Determine the (X, Y) coordinate at the center of the cell enclosing the given text.  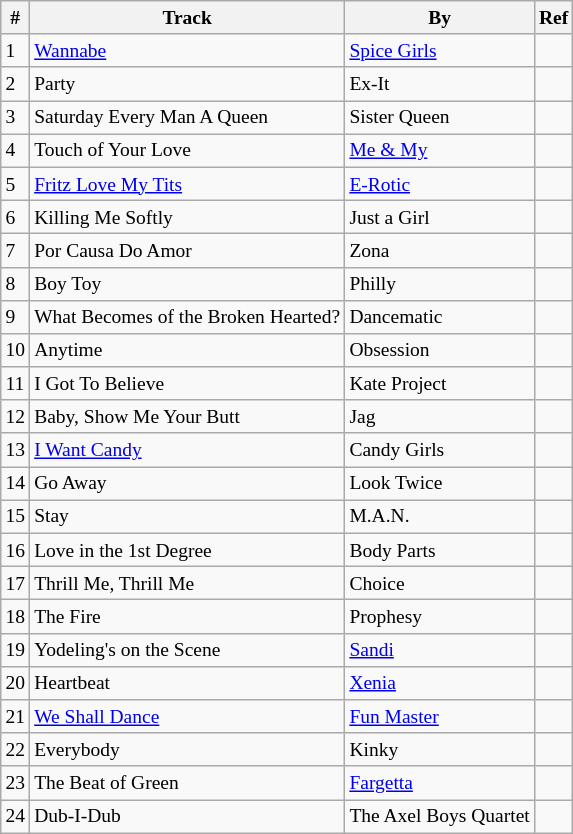
Obsession (440, 350)
16 (16, 550)
Look Twice (440, 484)
Saturday Every Man A Queen (188, 118)
23 (16, 782)
Fun Master (440, 716)
3 (16, 118)
Fargetta (440, 782)
8 (16, 284)
Party (188, 84)
20 (16, 682)
Dub-I-Dub (188, 816)
By (440, 18)
Go Away (188, 484)
Ex-It (440, 84)
11 (16, 384)
Track (188, 18)
18 (16, 616)
7 (16, 250)
Boy Toy (188, 284)
Baby, Show Me Your Butt (188, 416)
Stay (188, 516)
# (16, 18)
Love in the 1st Degree (188, 550)
The Axel Boys Quartet (440, 816)
Kate Project (440, 384)
24 (16, 816)
22 (16, 750)
9 (16, 316)
Dancematic (440, 316)
M.A.N. (440, 516)
Anytime (188, 350)
Jag (440, 416)
15 (16, 516)
13 (16, 450)
1 (16, 50)
I Want Candy (188, 450)
Sandi (440, 650)
Por Causa Do Amor (188, 250)
Body Parts (440, 550)
14 (16, 484)
We Shall Dance (188, 716)
What Becomes of the Broken Hearted? (188, 316)
Killing Me Softly (188, 216)
Me & My (440, 150)
Prophesy (440, 616)
Ref (554, 18)
19 (16, 650)
Heartbeat (188, 682)
Xenia (440, 682)
Everybody (188, 750)
21 (16, 716)
Candy Girls (440, 450)
6 (16, 216)
5 (16, 184)
17 (16, 584)
E-Rotic (440, 184)
12 (16, 416)
Spice Girls (440, 50)
Touch of Your Love (188, 150)
Choice (440, 584)
4 (16, 150)
Just a Girl (440, 216)
Philly (440, 284)
I Got To Believe (188, 384)
Kinky (440, 750)
Wannabe (188, 50)
Thrill Me, Thrill Me (188, 584)
Yodeling's on the Scene (188, 650)
Zona (440, 250)
2 (16, 84)
The Fire (188, 616)
The Beat of Green (188, 782)
10 (16, 350)
Sister Queen (440, 118)
Fritz Love My Tits (188, 184)
